Determine the (x, y) coordinate at the center of the cell enclosing the given text.  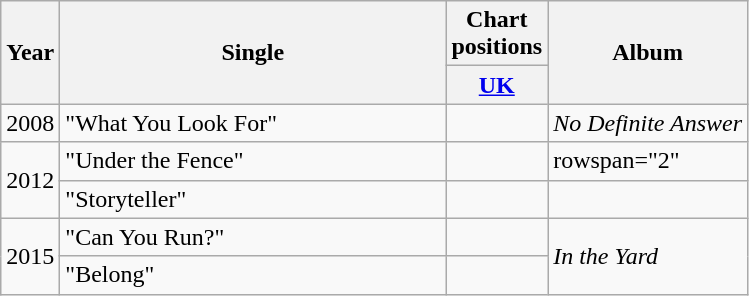
"Belong" (253, 275)
Chart positions (497, 34)
2012 (30, 180)
Album (648, 52)
"Can You Run?" (253, 237)
UK (497, 85)
"What You Look For" (253, 123)
"Under the Fence" (253, 161)
No Definite Answer (648, 123)
Single (253, 52)
In the Yard (648, 256)
Year (30, 52)
2015 (30, 256)
2008 (30, 123)
rowspan="2" (648, 161)
"Storyteller" (253, 199)
